Return [x, y] of the center of cell containing provided text 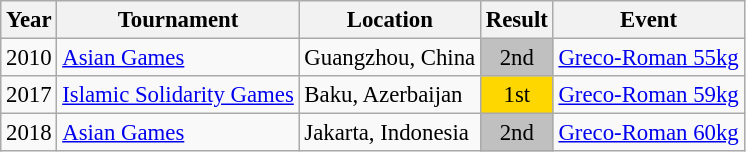
Guangzhou, China [390, 58]
Greco-Roman 55kg [648, 58]
Jakarta, Indonesia [390, 133]
Greco-Roman 59kg [648, 95]
Islamic Solidarity Games [178, 95]
2010 [29, 58]
Result [516, 20]
Location [390, 20]
1st [516, 95]
Year [29, 20]
Greco-Roman 60kg [648, 133]
2017 [29, 95]
Event [648, 20]
Tournament [178, 20]
2018 [29, 133]
Baku, Azerbaijan [390, 95]
